Determine the [X, Y] coordinate at the center of the cell enclosing the given text.  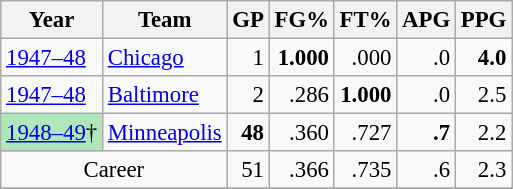
.286 [302, 95]
APG [426, 20]
Career [114, 170]
4.0 [483, 58]
Team [164, 20]
.366 [302, 170]
2.3 [483, 170]
1948–49† [52, 133]
.360 [302, 133]
FT% [366, 20]
2.2 [483, 133]
.727 [366, 133]
GP [248, 20]
PPG [483, 20]
2 [248, 95]
Baltimore [164, 95]
48 [248, 133]
.7 [426, 133]
1 [248, 58]
Year [52, 20]
.6 [426, 170]
2.5 [483, 95]
.000 [366, 58]
FG% [302, 20]
.735 [366, 170]
Chicago [164, 58]
Minneapolis [164, 133]
51 [248, 170]
